Detect which cell encompasses the target text, then output its [x, y] center coordinate. 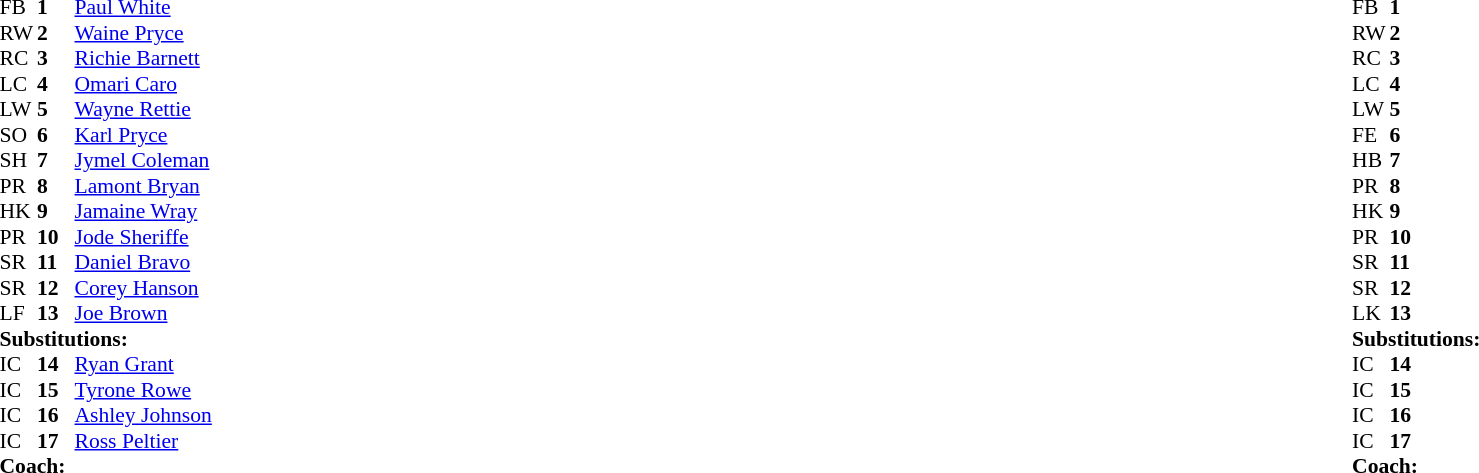
Wayne Rettie [142, 109]
LF [19, 313]
Jamaine Wray [142, 211]
Substitutions: [106, 339]
HB [1371, 161]
Joe Brown [142, 313]
SO [19, 135]
SH [19, 161]
Omari Caro [142, 84]
Jode Sheriffe [142, 237]
Lamont Bryan [142, 186]
Waine Pryce [142, 33]
Ross Peltier [142, 441]
Richie Barnett [142, 59]
Tyrone Rowe [142, 390]
Jymel Coleman [142, 161]
Karl Pryce [142, 135]
Corey Hanson [142, 288]
FE [1371, 135]
Ryan Grant [142, 365]
LK [1371, 313]
Ashley Johnson [142, 415]
Daniel Bravo [142, 263]
